From the cell containing the given text, extract its center point as (X, Y) coordinate. 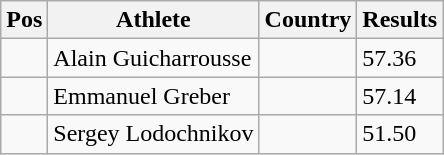
57.36 (400, 58)
Pos (24, 20)
51.50 (400, 134)
Alain Guicharrousse (154, 58)
Sergey Lodochnikov (154, 134)
Country (308, 20)
57.14 (400, 96)
Results (400, 20)
Emmanuel Greber (154, 96)
Athlete (154, 20)
